Capture the cell that displays the provided text and extract its [x, y] central coordinate. 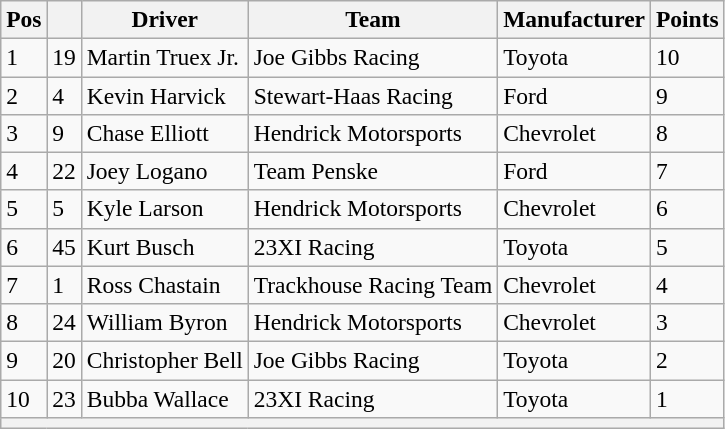
22 [64, 171]
Ross Chastain [164, 285]
William Byron [164, 322]
19 [64, 57]
Christopher Bell [164, 360]
Kevin Harvick [164, 95]
24 [64, 322]
Pos [24, 19]
Kyle Larson [164, 209]
20 [64, 360]
Chase Elliott [164, 133]
Points [687, 19]
Kurt Busch [164, 247]
Driver [164, 19]
Martin Truex Jr. [164, 57]
Stewart-Haas Racing [372, 95]
Trackhouse Racing Team [372, 285]
45 [64, 247]
Bubba Wallace [164, 398]
23 [64, 398]
Team [372, 19]
Manufacturer [574, 19]
Joey Logano [164, 171]
Team Penske [372, 171]
